For the text-containing cell, return its midpoint in [x, y] coordinate format. 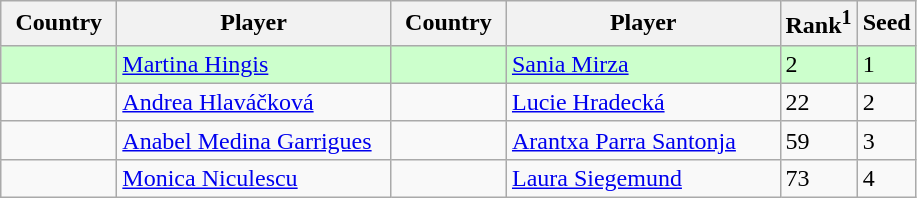
Martina Hingis [254, 64]
3 [886, 140]
1 [886, 64]
Rank1 [818, 24]
Arantxa Parra Santonja [643, 140]
Lucie Hradecká [643, 102]
Laura Siegemund [643, 178]
Seed [886, 24]
Andrea Hlaváčková [254, 102]
22 [818, 102]
Monica Niculescu [254, 178]
Anabel Medina Garrigues [254, 140]
59 [818, 140]
4 [886, 178]
Sania Mirza [643, 64]
73 [818, 178]
